Pinpoint the cell where the given text exists, returning its [X, Y] midpoint coordinate. 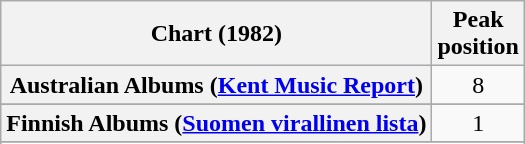
Australian Albums (Kent Music Report) [216, 85]
1 [478, 123]
Peakposition [478, 34]
8 [478, 85]
Finnish Albums (Suomen virallinen lista) [216, 123]
Chart (1982) [216, 34]
